Detect which cell encompasses the target text, then output its [x, y] center coordinate. 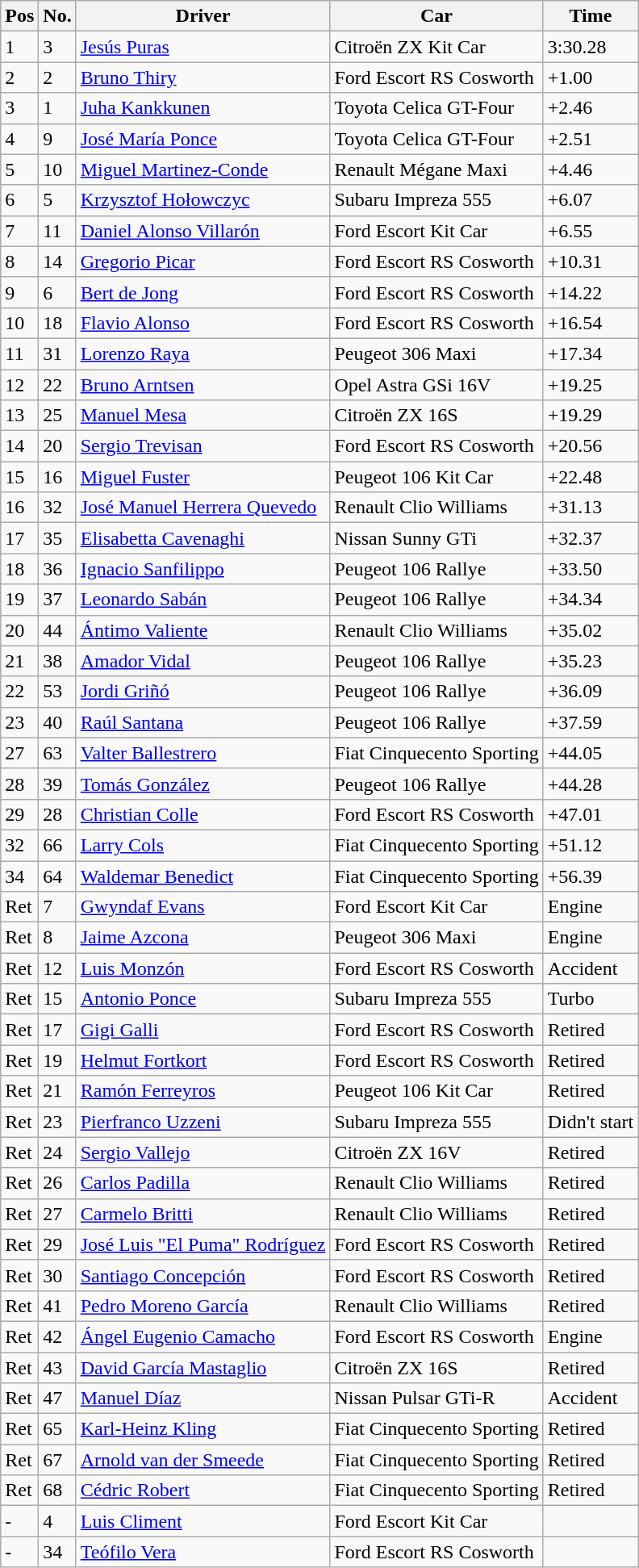
Christian Colle [203, 814]
+35.02 [591, 630]
+6.07 [591, 200]
Sergio Trevisan [203, 446]
Luis Monzón [203, 968]
Manuel Mesa [203, 416]
Waldemar Benedict [203, 876]
+44.28 [591, 784]
Flavio Alonso [203, 323]
67 [57, 1460]
Jaime Azcona [203, 938]
Sergio Vallejo [203, 1152]
+33.50 [591, 569]
3:30.28 [591, 47]
Ignacio Sanfilippo [203, 569]
Karl-Heinz Kling [203, 1429]
63 [57, 753]
José María Ponce [203, 139]
Jordi Griñó [203, 692]
Manuel Díaz [203, 1399]
Miguel Fuster [203, 477]
Gregorio Picar [203, 261]
+17.34 [591, 353]
Turbo [591, 999]
+14.22 [591, 292]
Teófilo Vera [203, 1552]
Pedro Moreno García [203, 1306]
41 [57, 1306]
+32.37 [591, 538]
25 [57, 416]
36 [57, 569]
Bruno Thiry [203, 77]
37 [57, 600]
53 [57, 692]
Elisabetta Cavenaghi [203, 538]
Larry Cols [203, 845]
+31.13 [591, 508]
+10.31 [591, 261]
+20.56 [591, 446]
66 [57, 845]
Leonardo Sabán [203, 600]
+19.25 [591, 385]
Jesús Puras [203, 47]
+22.48 [591, 477]
Carmelo Britti [203, 1214]
Opel Astra GSi 16V [436, 385]
Gwyndaf Evans [203, 907]
Santiago Concepción [203, 1275]
Miguel Martinez-Conde [203, 169]
Valter Ballestrero [203, 753]
Lorenzo Raya [203, 353]
Time [591, 16]
+51.12 [591, 845]
+16.54 [591, 323]
+56.39 [591, 876]
Antonio Ponce [203, 999]
Ángel Eugenio Camacho [203, 1336]
No. [57, 16]
José Manuel Herrera Quevedo [203, 508]
+36.09 [591, 692]
+19.29 [591, 416]
Renault Mégane Maxi [436, 169]
David García Mastaglio [203, 1368]
Nissan Pulsar GTi-R [436, 1399]
Amador Vidal [203, 661]
Raúl Santana [203, 722]
José Luis "El Puma" Rodríguez [203, 1244]
Luis Climent [203, 1521]
Juha Kankkunen [203, 108]
+37.59 [591, 722]
Cédric Robert [203, 1491]
Ramón Ferreyros [203, 1091]
Krzysztof Hołowczyc [203, 200]
Ántimo Valiente [203, 630]
40 [57, 722]
Bruno Arntsen [203, 385]
47 [57, 1399]
Helmut Fortkort [203, 1060]
Driver [203, 16]
+1.00 [591, 77]
Tomás González [203, 784]
Car [436, 16]
Pierfranco Uzzeni [203, 1122]
64 [57, 876]
Citroën ZX Kit Car [436, 47]
+2.51 [591, 139]
Arnold van der Smeede [203, 1460]
Carlos Padilla [203, 1183]
Bert de Jong [203, 292]
+47.01 [591, 814]
31 [57, 353]
Nissan Sunny GTi [436, 538]
68 [57, 1491]
+34.34 [591, 600]
13 [19, 416]
Gigi Galli [203, 1030]
30 [57, 1275]
24 [57, 1152]
+2.46 [591, 108]
Pos [19, 16]
39 [57, 784]
+6.55 [591, 231]
+4.46 [591, 169]
38 [57, 661]
Citroën ZX 16V [436, 1152]
+35.23 [591, 661]
42 [57, 1336]
44 [57, 630]
65 [57, 1429]
43 [57, 1368]
+44.05 [591, 753]
35 [57, 538]
Didn't start [591, 1122]
Daniel Alonso Villarón [203, 231]
26 [57, 1183]
